Scan for the cell matching the given text and deliver its (X, Y) coordinate at center. 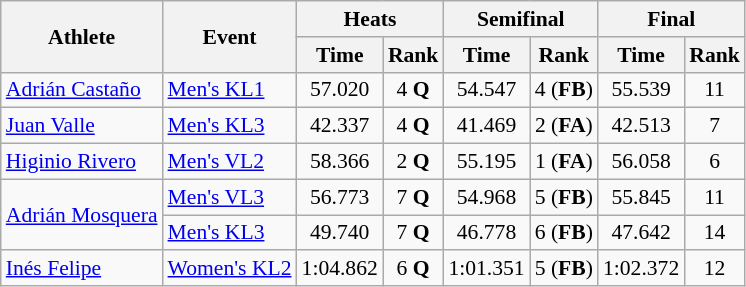
Men's VL3 (230, 197)
1 (FA) (564, 162)
14 (714, 233)
Semifinal (520, 19)
46.778 (486, 233)
47.642 (641, 233)
7 (714, 126)
42.513 (641, 126)
55.845 (641, 197)
1:01.351 (486, 269)
55.539 (641, 90)
Final (672, 19)
Men's VL2 (230, 162)
Women's KL2 (230, 269)
6 Q (414, 269)
49.740 (340, 233)
Adrián Castaño (82, 90)
1:04.862 (340, 269)
Men's KL1 (230, 90)
4 (FB) (564, 90)
Event (230, 36)
54.968 (486, 197)
6 (FB) (564, 233)
2 (FA) (564, 126)
Juan Valle (82, 126)
55.195 (486, 162)
Adrián Mosquera (82, 214)
Inés Felipe (82, 269)
2 Q (414, 162)
41.469 (486, 126)
54.547 (486, 90)
12 (714, 269)
57.020 (340, 90)
42.337 (340, 126)
58.366 (340, 162)
Heats (370, 19)
56.058 (641, 162)
1:02.372 (641, 269)
56.773 (340, 197)
Higinio Rivero (82, 162)
Athlete (82, 36)
6 (714, 162)
